Locate the cell with the specified text and output its [X, Y] center coordinate. 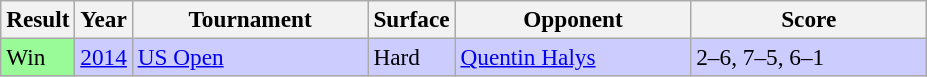
2014 [104, 57]
Opponent [573, 19]
Win [38, 57]
Year [104, 19]
US Open [250, 57]
Result [38, 19]
Quentin Halys [573, 57]
Tournament [250, 19]
Surface [412, 19]
Hard [412, 57]
Score [809, 19]
2–6, 7–5, 6–1 [809, 57]
